Detect which cell encompasses the target text, then output its (x, y) center coordinate. 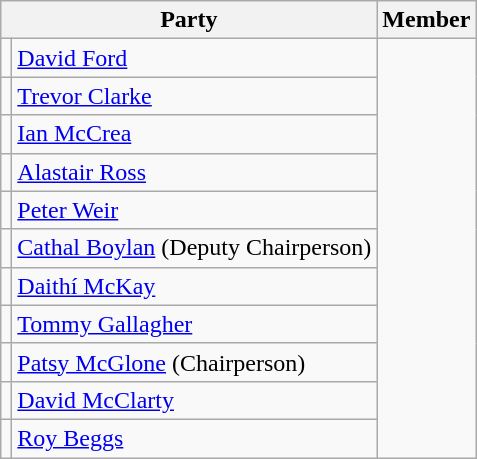
Trevor Clarke (194, 96)
Alastair Ross (194, 172)
David Ford (194, 58)
Party (189, 20)
Tommy Gallagher (194, 324)
Roy Beggs (194, 438)
Patsy McGlone (Chairperson) (194, 362)
Cathal Boylan (Deputy Chairperson) (194, 248)
David McClarty (194, 400)
Member (426, 20)
Peter Weir (194, 210)
Ian McCrea (194, 134)
Daithí McKay (194, 286)
